Scan for the cell matching the given text and deliver its (X, Y) coordinate at center. 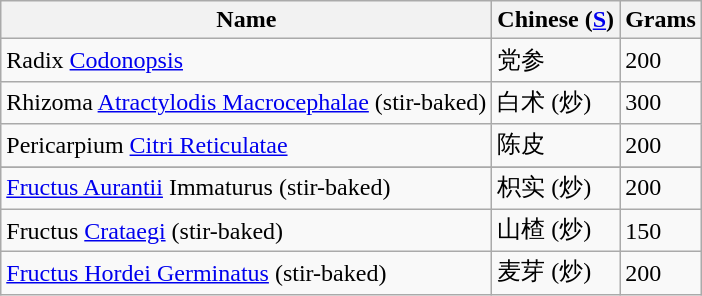
Fructus Hordei Germinatus (stir-baked) (246, 274)
Fructus Crataegi (stir-baked) (246, 230)
300 (661, 102)
枳实 (炒) (556, 188)
150 (661, 230)
Name (246, 20)
Grams (661, 20)
Rhizoma Atractylodis Macrocephalae (stir-baked) (246, 102)
Radix Codonopsis (246, 60)
麦芽 (炒) (556, 274)
党参 (556, 60)
Fructus Aurantii Immaturus (stir-baked) (246, 188)
Chinese (S) (556, 20)
山楂 (炒) (556, 230)
陈皮 (556, 146)
白术 (炒) (556, 102)
Pericarpium Citri Reticulatae (246, 146)
